Return (X, Y) of the center of cell containing provided text 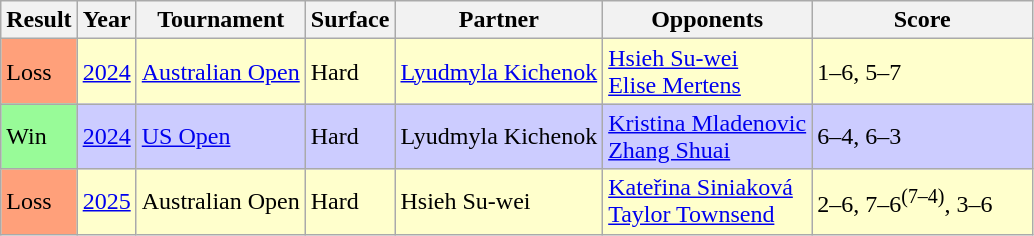
1–6, 5–7 (922, 72)
Kristina Mladenovic Zhang Shuai (708, 136)
2025 (106, 202)
2–6, 7–6(7–4), 3–6 (922, 202)
Surface (350, 20)
Year (106, 20)
US Open (220, 136)
Hsieh Su-wei Elise Mertens (708, 72)
Score (922, 20)
Hsieh Su-wei (499, 202)
Tournament (220, 20)
Kateřina Siniaková Taylor Townsend (708, 202)
Partner (499, 20)
Win (39, 136)
Opponents (708, 20)
Result (39, 20)
6–4, 6–3 (922, 136)
